Capture the cell that displays the provided text and extract its (x, y) central coordinate. 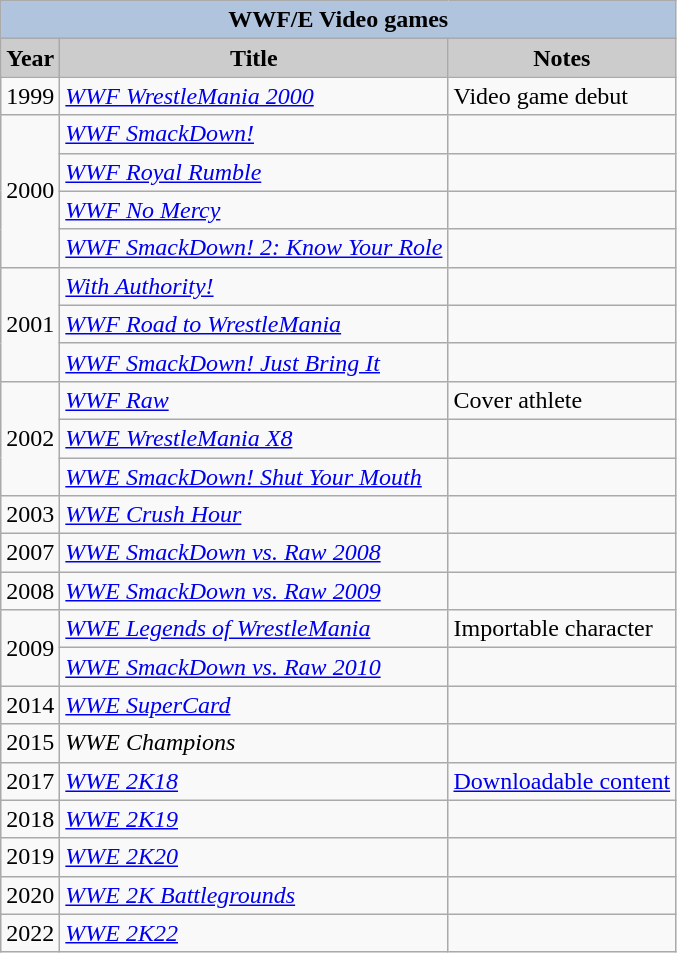
2014 (30, 705)
Video game debut (562, 96)
2018 (30, 819)
1999 (30, 96)
WWE 2K20 (254, 857)
WWE Crush Hour (254, 515)
2007 (30, 553)
2020 (30, 895)
WWE SuperCard (254, 705)
WWF WrestleMania 2000 (254, 96)
With Authority! (254, 286)
2009 (30, 648)
WWF SmackDown! (254, 134)
WWE SmackDown! Shut Your Mouth (254, 477)
WWE Champions (254, 743)
WWE SmackDown vs. Raw 2010 (254, 667)
2000 (30, 191)
2019 (30, 857)
WWE 2K Battlegrounds (254, 895)
2002 (30, 438)
WWF/E Video games (338, 20)
Downloadable content (562, 781)
2017 (30, 781)
2003 (30, 515)
WWF SmackDown! 2: Know Your Role (254, 248)
2022 (30, 933)
WWE 2K22 (254, 933)
Title (254, 58)
2008 (30, 591)
Cover athlete (562, 400)
2015 (30, 743)
WWF Road to WrestleMania (254, 324)
Year (30, 58)
WWF SmackDown! Just Bring It (254, 362)
WWF No Mercy (254, 210)
WWE 2K19 (254, 819)
Notes (562, 58)
2001 (30, 324)
WWF Royal Rumble (254, 172)
WWE SmackDown vs. Raw 2008 (254, 553)
WWE Legends of WrestleMania (254, 629)
WWE WrestleMania X8 (254, 438)
WWE SmackDown vs. Raw 2009 (254, 591)
Importable character (562, 629)
WWF Raw (254, 400)
WWE 2K18 (254, 781)
